From the cell containing the given text, extract its center point as (X, Y) coordinate. 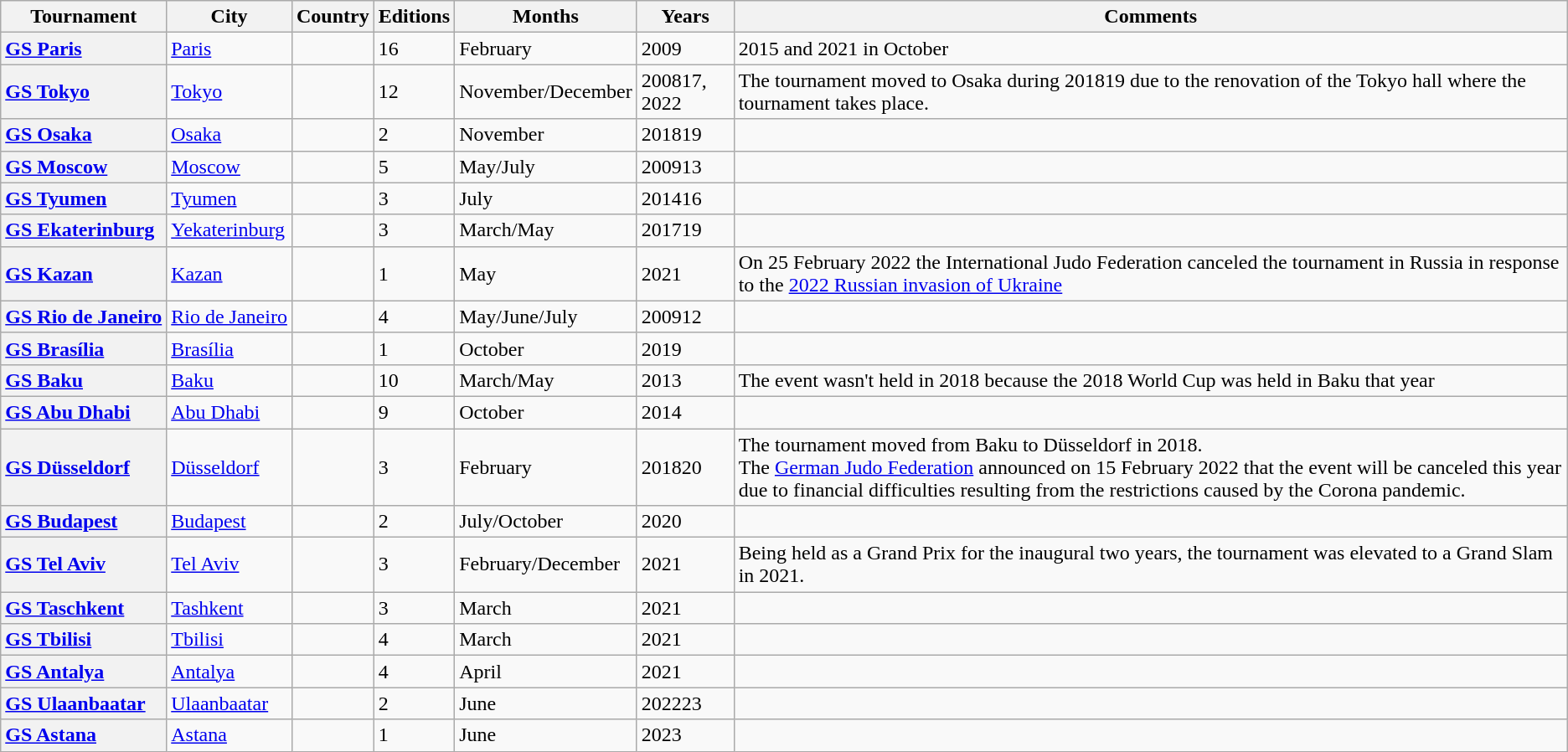
GS Kazan (84, 273)
GS Ulaanbaatar (84, 703)
200913 (685, 167)
Being held as a Grand Prix for the inaugural two years, the tournament was elevated to a Grand Slam in 2021. (1151, 564)
Tbilisi (230, 640)
Months (546, 17)
City (230, 17)
GS Antalya (84, 672)
16 (414, 49)
On 25 February 2022 the International Judo Federation canceled the tournament in Russia in response to the 2022 Russian invasion of Ukraine (1151, 273)
GS Brasília (84, 348)
November (546, 135)
GS Tbilisi (84, 640)
February/December (546, 564)
10 (414, 380)
2014 (685, 412)
Ulaanbaatar (230, 703)
May/July (546, 167)
Antalya (230, 672)
2015 and 2021 in October (1151, 49)
2023 (685, 735)
GS Astana (84, 735)
GS Moscow (84, 167)
201719 (685, 230)
202223 (685, 703)
GS Budapest (84, 522)
Tournament (84, 17)
Osaka (230, 135)
9 (414, 412)
Brasília (230, 348)
Tokyo (230, 92)
Years (685, 17)
GS Tyumen (84, 198)
201820 (685, 467)
Düsseldorf (230, 467)
5 (414, 167)
GS Tokyo (84, 92)
The event wasn't held in 2018 because the 2018 World Cup was held in Baku that year (1151, 380)
201819 (685, 135)
GS Osaka (84, 135)
2019 (685, 348)
May (546, 273)
November/December (546, 92)
GS Taschkent (84, 608)
Kazan (230, 273)
Paris (230, 49)
GS Abu Dhabi (84, 412)
July (546, 198)
Budapest (230, 522)
2020 (685, 522)
2013 (685, 380)
GS Baku (84, 380)
Abu Dhabi (230, 412)
Tyumen (230, 198)
Rio de Janeiro (230, 317)
The tournament moved to Osaka during 201819 due to the renovation of the Tokyo hall where the tournament takes place. (1151, 92)
GS Rio de Janeiro (84, 317)
GS Tel Aviv (84, 564)
Yekaterinburg (230, 230)
Astana (230, 735)
200912 (685, 317)
201416 (685, 198)
Comments (1151, 17)
Tel Aviv (230, 564)
GS Düsseldorf (84, 467)
Tashkent (230, 608)
Baku (230, 380)
April (546, 672)
GS Paris (84, 49)
12 (414, 92)
200817, 2022 (685, 92)
May/June/July (546, 317)
Moscow (230, 167)
2009 (685, 49)
GS Ekaterinburg (84, 230)
Country (333, 17)
Editions (414, 17)
July/October (546, 522)
